Return the [X, Y] coordinate for the center point of the cell that contains the specified text.  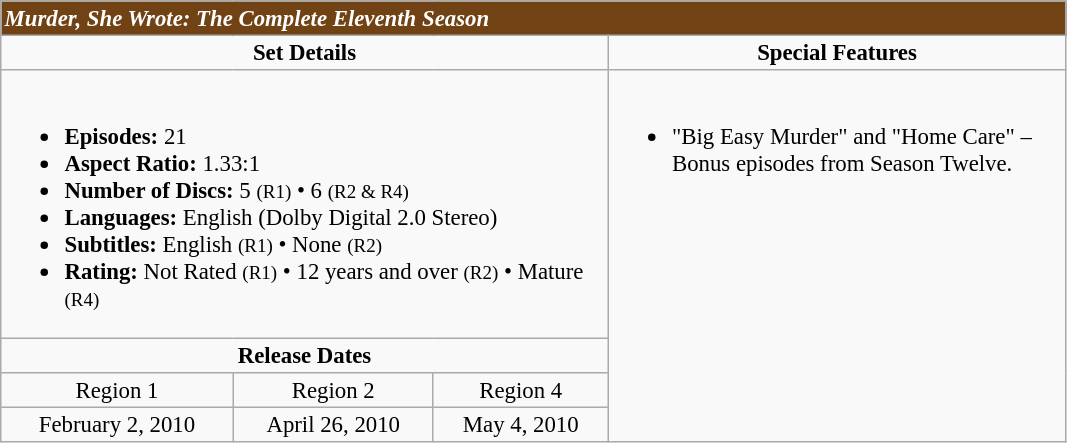
Region 2 [333, 390]
Region 4 [520, 390]
Release Dates [305, 356]
February 2, 2010 [117, 425]
April 26, 2010 [333, 425]
"Big Easy Murder" and "Home Care" – Bonus episodes from Season Twelve. [837, 256]
Special Features [837, 52]
Region 1 [117, 390]
May 4, 2010 [520, 425]
Murder, She Wrote: The Complete Eleventh Season [534, 18]
Set Details [305, 52]
